Scan for the cell matching the given text and deliver its [X, Y] coordinate at center. 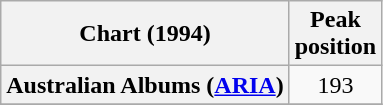
193 [335, 85]
Australian Albums (ARIA) [145, 85]
Peakposition [335, 34]
Chart (1994) [145, 34]
